Identify which cell holds the provided text, then report its (x, y) central coordinate. 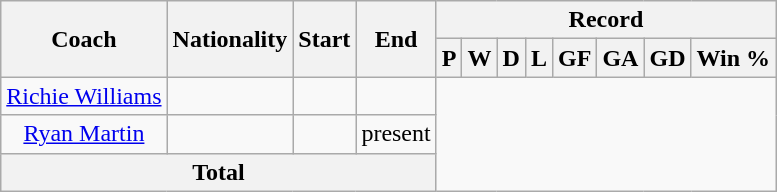
Ryan Martin (84, 134)
L (538, 58)
Coach (84, 39)
GA (620, 58)
GF (574, 58)
W (480, 58)
Richie Williams (84, 96)
Record (606, 20)
GD (668, 58)
Start (324, 39)
present (396, 134)
P (449, 58)
Nationality (230, 39)
D (511, 58)
Win % (734, 58)
Total (218, 172)
End (396, 39)
